Provide the (X, Y) coordinate of the cell's center where the given text is located.  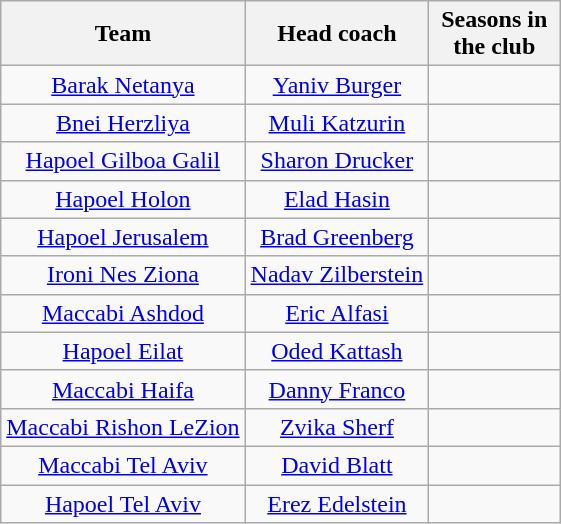
Barak Netanya (123, 85)
Zvika Sherf (337, 427)
Head coach (337, 34)
Maccabi Tel Aviv (123, 465)
Team (123, 34)
Erez Edelstein (337, 503)
Hapoel Gilboa Galil (123, 161)
Hapoel Tel Aviv (123, 503)
Oded Kattash (337, 351)
Hapoel Eilat (123, 351)
Hapoel Holon (123, 199)
Elad Hasin (337, 199)
Ironi Nes Ziona (123, 275)
Muli Katzurin (337, 123)
Danny Franco (337, 389)
Maccabi Ashdod (123, 313)
Yaniv Burger (337, 85)
Bnei Herzliya (123, 123)
Eric Alfasi (337, 313)
Maccabi Haifa (123, 389)
Nadav Zilberstein (337, 275)
Hapoel Jerusalem (123, 237)
Seasons in the club (494, 34)
Sharon Drucker (337, 161)
Brad Greenberg (337, 237)
Maccabi Rishon LeZion (123, 427)
David Blatt (337, 465)
